Return the [X, Y] coordinate for the center point of the cell that contains the specified text.  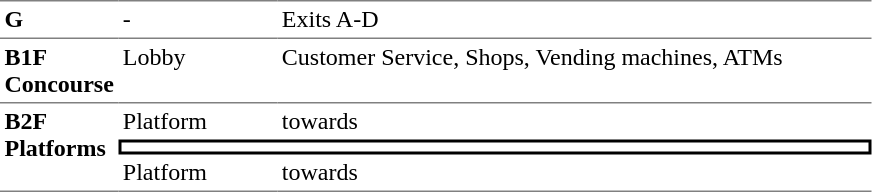
Exits A-D [574, 19]
G [59, 19]
B1FConcourse [59, 71]
B2FPlatforms [59, 148]
Customer Service, Shops, Vending machines, ATMs [574, 71]
Lobby [198, 71]
- [198, 19]
